Return [x, y] of the center of cell containing provided text 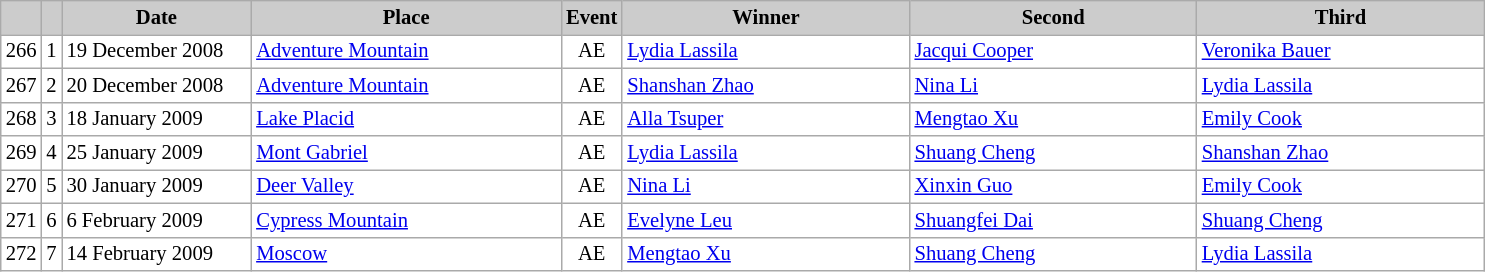
19 December 2008 [157, 51]
25 January 2009 [157, 153]
270 [22, 186]
3 [51, 119]
Event [592, 17]
Cypress Mountain [406, 220]
30 January 2009 [157, 186]
6 [51, 220]
Second [1054, 17]
Mont Gabriel [406, 153]
269 [22, 153]
271 [22, 220]
4 [51, 153]
Place [406, 17]
Jacqui Cooper [1054, 51]
2 [51, 85]
6 February 2009 [157, 220]
5 [51, 186]
Shuangfei Dai [1054, 220]
Date [157, 17]
Lake Placid [406, 119]
272 [22, 254]
Deer Valley [406, 186]
18 January 2009 [157, 119]
7 [51, 254]
267 [22, 85]
Xinxin Guo [1054, 186]
Veronika Bauer [1340, 51]
Third [1340, 17]
266 [22, 51]
268 [22, 119]
Moscow [406, 254]
Alla Tsuper [766, 119]
20 December 2008 [157, 85]
14 February 2009 [157, 254]
1 [51, 51]
Evelyne Leu [766, 220]
Winner [766, 17]
